Extract the [x, y] coordinate from the center of the cell holding the provided text.  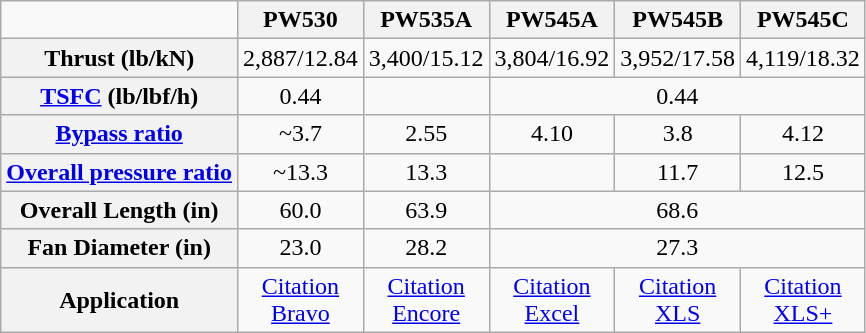
13.3 [426, 172]
PW545A [552, 20]
60.0 [301, 210]
12.5 [804, 172]
PW545C [804, 20]
~13.3 [301, 172]
4,119/18.32 [804, 58]
CitationEncore [426, 300]
PW535A [426, 20]
Thrust (lb/kN) [120, 58]
27.3 [677, 248]
CitationXLS [678, 300]
28.2 [426, 248]
4.12 [804, 134]
CitationBravo [301, 300]
PW545B [678, 20]
PW530 [301, 20]
CitationExcel [552, 300]
Fan Diameter (in) [120, 248]
Overall pressure ratio [120, 172]
3,952/17.58 [678, 58]
CitationXLS+ [804, 300]
3,804/16.92 [552, 58]
3.8 [678, 134]
Application [120, 300]
Bypass ratio [120, 134]
3,400/15.12 [426, 58]
23.0 [301, 248]
TSFC (lb/lbf/h) [120, 96]
Overall Length (in) [120, 210]
2,887/12.84 [301, 58]
2.55 [426, 134]
4.10 [552, 134]
63.9 [426, 210]
11.7 [678, 172]
~3.7 [301, 134]
68.6 [677, 210]
